Identify which cell holds the provided text, then report its [x, y] central coordinate. 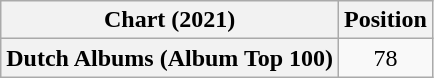
Position [386, 20]
78 [386, 58]
Dutch Albums (Album Top 100) [170, 58]
Chart (2021) [170, 20]
